Extract the [X, Y] coordinate from the center of the cell holding the provided text.  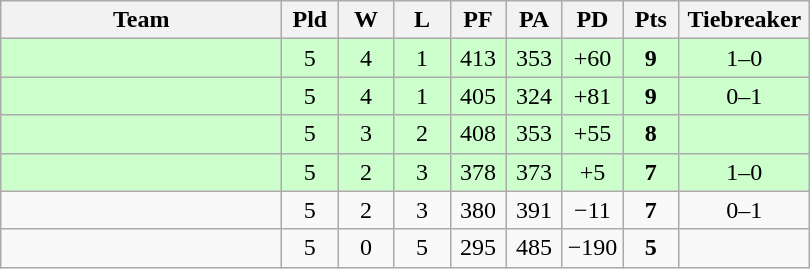
324 [534, 96]
+5 [592, 172]
405 [478, 96]
Tiebreaker [744, 20]
+60 [592, 58]
Pld [310, 20]
485 [534, 248]
378 [478, 172]
8 [651, 134]
+55 [592, 134]
408 [478, 134]
295 [478, 248]
W [366, 20]
−190 [592, 248]
0 [366, 248]
380 [478, 210]
Pts [651, 20]
PD [592, 20]
L [422, 20]
Team [142, 20]
391 [534, 210]
PA [534, 20]
413 [478, 58]
373 [534, 172]
+81 [592, 96]
PF [478, 20]
−11 [592, 210]
